Detect which cell encompasses the target text, then output its [x, y] center coordinate. 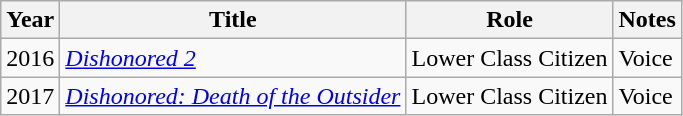
Dishonored: Death of the Outsider [233, 96]
Title [233, 20]
Notes [647, 20]
Year [30, 20]
Dishonored 2 [233, 58]
2017 [30, 96]
Role [510, 20]
2016 [30, 58]
